Identify which cell holds the provided text, then report its (x, y) central coordinate. 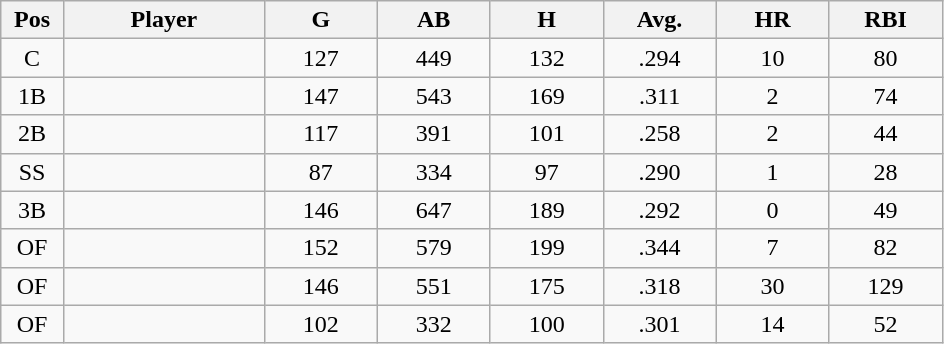
199 (546, 248)
80 (886, 58)
.290 (660, 172)
10 (772, 58)
127 (320, 58)
117 (320, 134)
334 (434, 172)
30 (772, 286)
.292 (660, 210)
3B (32, 210)
C (32, 58)
74 (886, 96)
129 (886, 286)
44 (886, 134)
647 (434, 210)
551 (434, 286)
.301 (660, 324)
87 (320, 172)
SS (32, 172)
449 (434, 58)
101 (546, 134)
152 (320, 248)
.311 (660, 96)
175 (546, 286)
1 (772, 172)
543 (434, 96)
0 (772, 210)
1B (32, 96)
52 (886, 324)
G (320, 20)
14 (772, 324)
97 (546, 172)
HR (772, 20)
Avg. (660, 20)
H (546, 20)
49 (886, 210)
189 (546, 210)
169 (546, 96)
132 (546, 58)
2B (32, 134)
147 (320, 96)
579 (434, 248)
Player (164, 20)
.294 (660, 58)
100 (546, 324)
Pos (32, 20)
.258 (660, 134)
82 (886, 248)
7 (772, 248)
.344 (660, 248)
.318 (660, 286)
332 (434, 324)
AB (434, 20)
RBI (886, 20)
102 (320, 324)
391 (434, 134)
28 (886, 172)
